From the cell containing the given text, extract its center point as [x, y] coordinate. 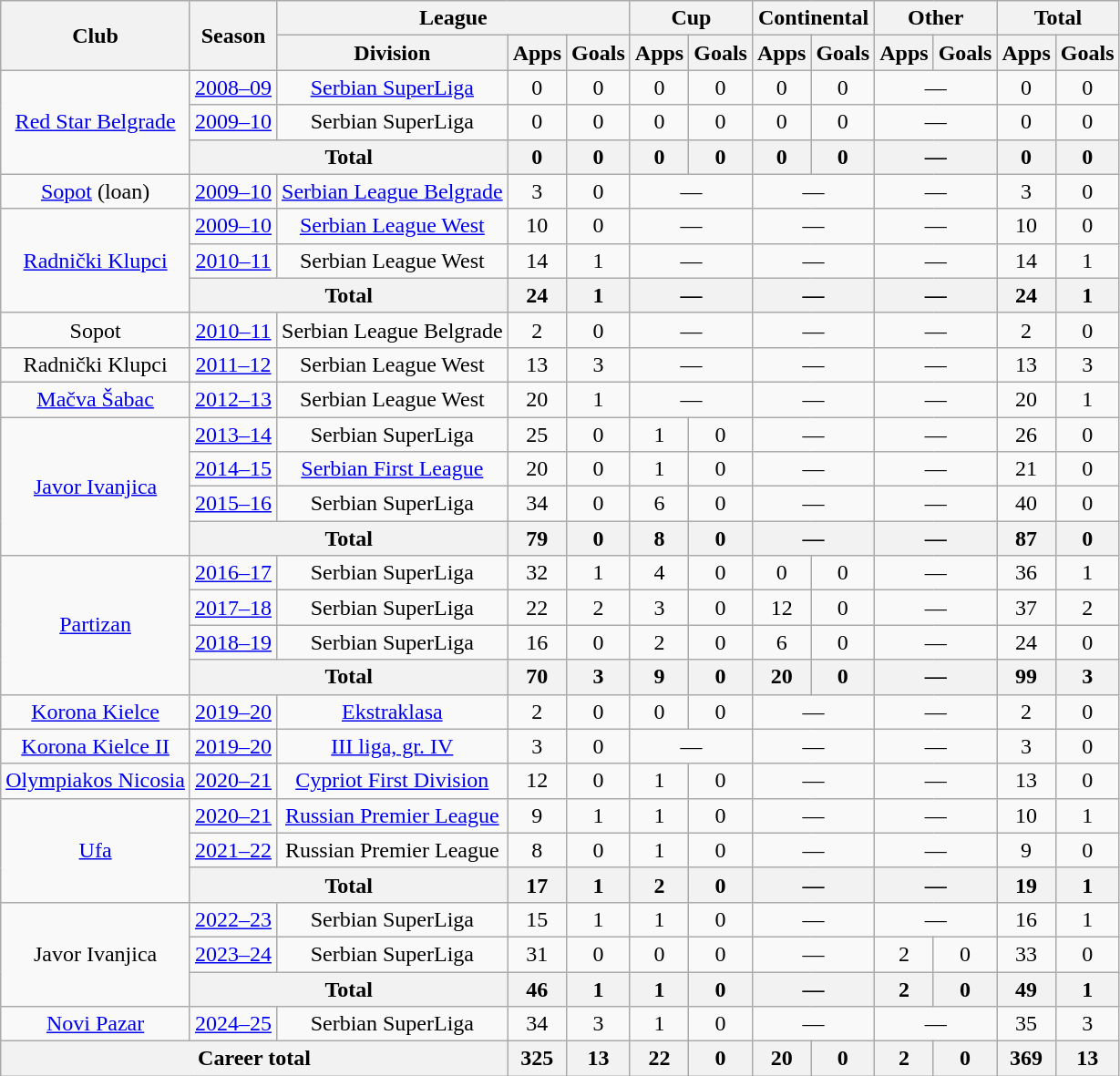
2012–13 [233, 399]
Korona Kielce II [96, 746]
League [454, 18]
37 [1026, 608]
2016–17 [233, 573]
36 [1026, 573]
III liga, gr. IV [393, 746]
4 [659, 573]
21 [1026, 469]
Cypriot First Division [393, 781]
369 [1026, 1059]
Continental [813, 18]
40 [1026, 504]
Red Star Belgrade [96, 122]
2021–22 [233, 850]
26 [1026, 435]
19 [1026, 885]
49 [1026, 989]
87 [1026, 538]
Sopot [96, 330]
Sopot (loan) [96, 191]
17 [537, 885]
2017–18 [233, 608]
25 [537, 435]
2023–24 [233, 954]
15 [537, 919]
Ufa [96, 850]
35 [1026, 1024]
Club [96, 36]
31 [537, 954]
2008–09 [233, 87]
2015–16 [233, 504]
2024–25 [233, 1024]
2013–14 [233, 435]
Partizan [96, 625]
32 [537, 573]
2018–19 [233, 642]
Serbian First League [393, 469]
79 [537, 538]
46 [537, 989]
2014–15 [233, 469]
Career total [254, 1059]
Korona Kielce [96, 712]
Other [936, 18]
Ekstraklasa [393, 712]
2022–23 [233, 919]
99 [1026, 677]
33 [1026, 954]
70 [537, 677]
Cup [691, 18]
Mačva Šabac [96, 399]
2011–12 [233, 364]
Division [393, 53]
Olympiakos Nicosia [96, 781]
Novi Pazar [96, 1024]
Season [233, 36]
325 [537, 1059]
